Determine the (x, y) coordinate at the center of the cell enclosing the given text.  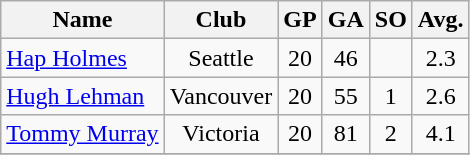
Victoria (221, 134)
2.3 (440, 58)
81 (346, 134)
Name (82, 20)
Hap Holmes (82, 58)
Club (221, 20)
46 (346, 58)
Avg. (440, 20)
Seattle (221, 58)
2.6 (440, 96)
1 (390, 96)
Vancouver (221, 96)
GP (300, 20)
Hugh Lehman (82, 96)
Tommy Murray (82, 134)
4.1 (440, 134)
SO (390, 20)
GA (346, 20)
2 (390, 134)
55 (346, 96)
